Determine the (X, Y) coordinate at the center of the cell enclosing the given text.  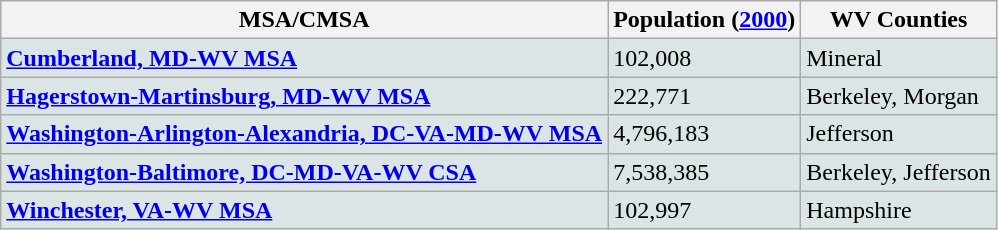
Jefferson (899, 134)
Population (2000) (704, 20)
WV Counties (899, 20)
Washington-Baltimore, DC-MD-VA-WV CSA (304, 172)
102,008 (704, 58)
Mineral (899, 58)
Hagerstown-Martinsburg, MD-WV MSA (304, 96)
222,771 (704, 96)
MSA/CMSA (304, 20)
Winchester, VA-WV MSA (304, 210)
4,796,183 (704, 134)
Berkeley, Jefferson (899, 172)
Washington-Arlington-Alexandria, DC-VA-MD-WV MSA (304, 134)
Berkeley, Morgan (899, 96)
7,538,385 (704, 172)
102,997 (704, 210)
Cumberland, MD-WV MSA (304, 58)
Hampshire (899, 210)
